Identify which cell holds the provided text, then report its [x, y] central coordinate. 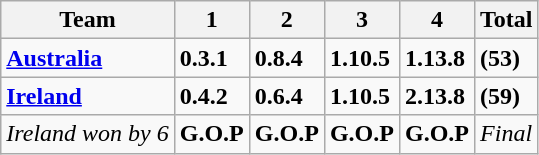
Ireland [88, 96]
1.13.8 [436, 58]
1 [212, 20]
Australia [88, 58]
Final [507, 134]
Total [507, 20]
Team [88, 20]
2.13.8 [436, 96]
0.4.2 [212, 96]
3 [362, 20]
0.6.4 [286, 96]
0.8.4 [286, 58]
(53) [507, 58]
(59) [507, 96]
0.3.1 [212, 58]
Ireland won by 6 [88, 134]
2 [286, 20]
4 [436, 20]
